Provide the (x, y) coordinate of the cell's center where the given text is located.  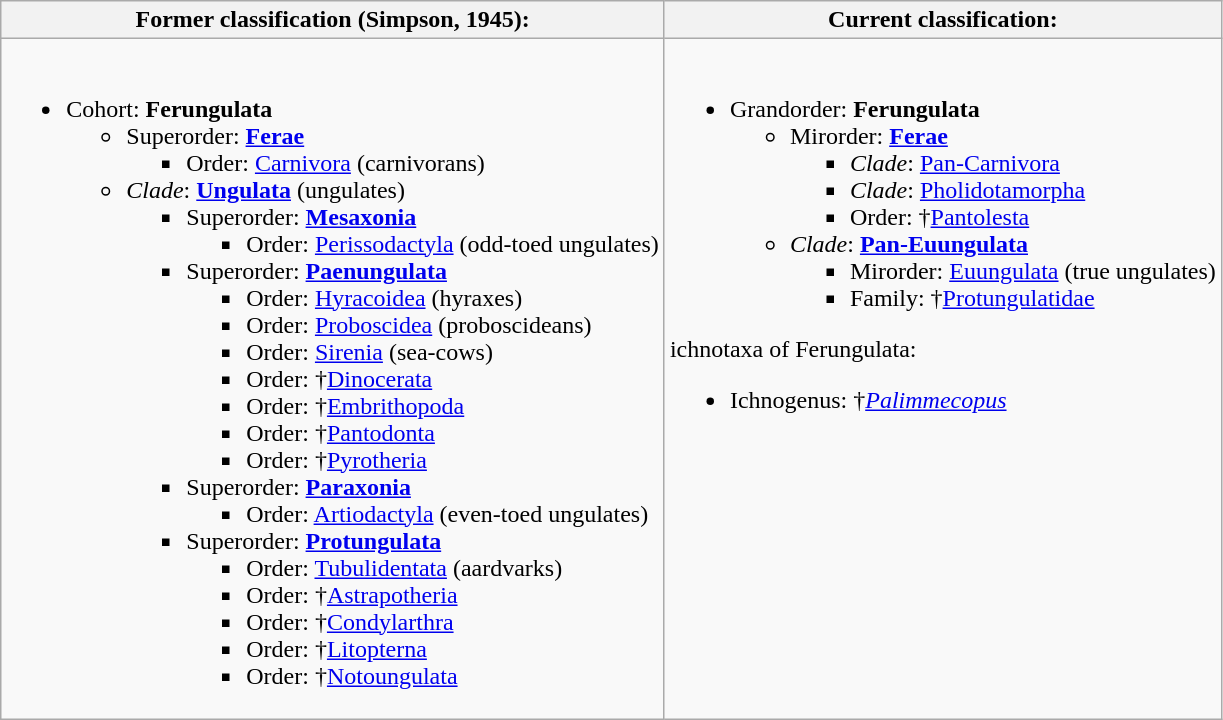
Former classification (Simpson, 1945): (333, 20)
Current classification: (942, 20)
